Return the (X, Y) coordinate for the center point of the cell that contains the specified text.  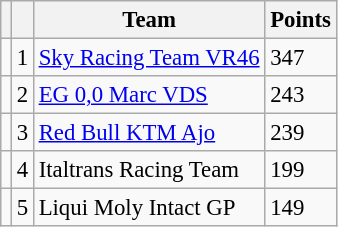
347 (300, 58)
4 (22, 170)
Liqui Moly Intact GP (149, 208)
EG 0,0 Marc VDS (149, 95)
Red Bull KTM Ajo (149, 133)
239 (300, 133)
2 (22, 95)
199 (300, 170)
5 (22, 208)
243 (300, 95)
Points (300, 20)
Team (149, 20)
3 (22, 133)
1 (22, 58)
Italtrans Racing Team (149, 170)
Sky Racing Team VR46 (149, 58)
149 (300, 208)
